Locate the cell with the specified text and output its (X, Y) center coordinate. 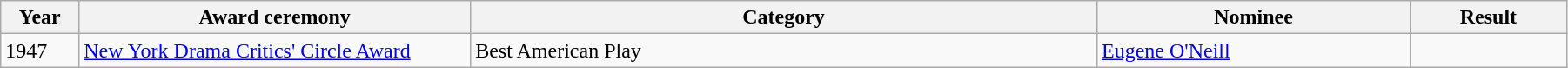
Award ceremony (275, 17)
New York Drama Critics' Circle Award (275, 51)
Result (1488, 17)
1947 (40, 51)
Nominee (1254, 17)
Year (40, 17)
Eugene O'Neill (1254, 51)
Best American Play (784, 51)
Category (784, 17)
